Capture the cell that displays the provided text and extract its [X, Y] central coordinate. 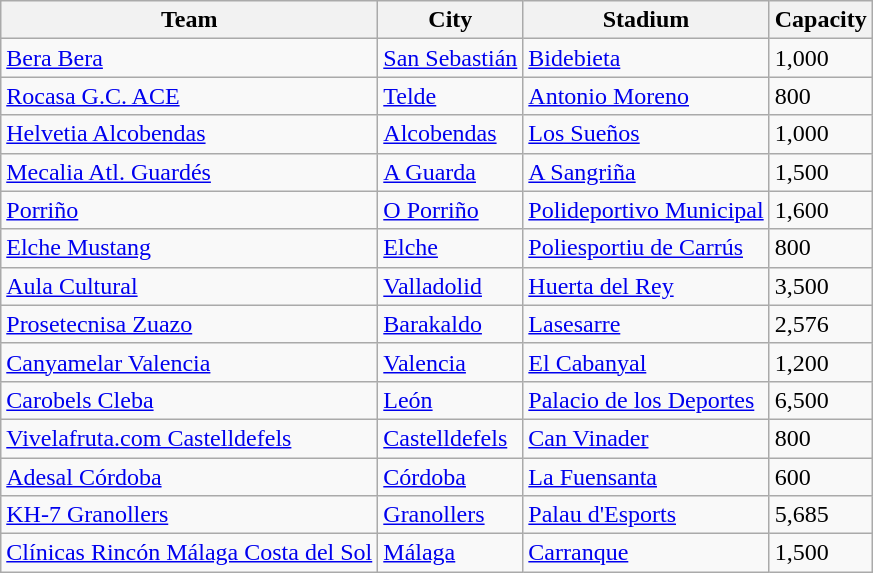
Poliesportiu de Carrús [646, 248]
Antonio Moreno [646, 96]
Córdoba [450, 477]
Castelldefels [450, 438]
Mecalia Atl. Guardés [190, 172]
1,200 [820, 362]
Alcobendas [450, 134]
Elche Mustang [190, 248]
La Fuensanta [646, 477]
O Porriño [450, 210]
Prosetecnisa Zuazo [190, 324]
Porriño [190, 210]
Stadium [646, 20]
Barakaldo [450, 324]
Vivelafruta.com Castelldefels [190, 438]
Huerta del Rey [646, 286]
Helvetia Alcobendas [190, 134]
Los Sueños [646, 134]
Palau d'Esports [646, 515]
San Sebastián [450, 58]
City [450, 20]
Adesal Córdoba [190, 477]
Telde [450, 96]
Bidebieta [646, 58]
Team [190, 20]
1,600 [820, 210]
Clínicas Rincón Málaga Costa del Sol [190, 553]
Málaga [450, 553]
El Cabanyal [646, 362]
Aula Cultural [190, 286]
Valencia [450, 362]
600 [820, 477]
A Guarda [450, 172]
6,500 [820, 400]
Capacity [820, 20]
Elche [450, 248]
3,500 [820, 286]
Rocasa G.C. ACE [190, 96]
Polideportivo Municipal [646, 210]
Carobels Cleba [190, 400]
Lasesarre [646, 324]
KH-7 Granollers [190, 515]
Granollers [450, 515]
Can Vinader [646, 438]
León [450, 400]
A Sangriña [646, 172]
2,576 [820, 324]
5,685 [820, 515]
Palacio de los Deportes [646, 400]
Canyamelar Valencia [190, 362]
Carranque [646, 553]
Bera Bera [190, 58]
Valladolid [450, 286]
